Scan for the cell matching the given text and deliver its [x, y] coordinate at center. 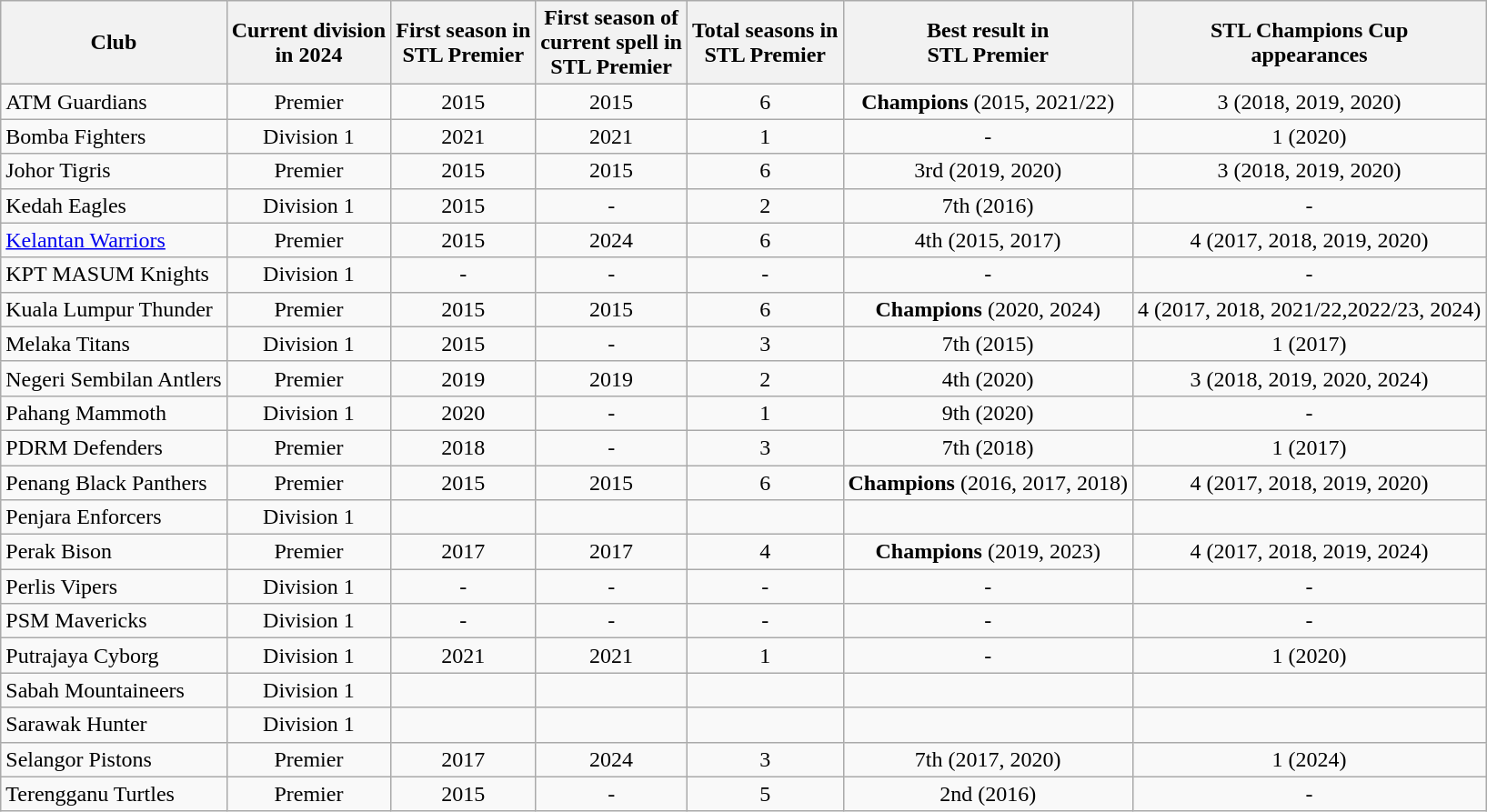
Best result inSTL Premier [988, 43]
9th (2020) [988, 413]
Kuala Lumpur Thunder [114, 309]
KPT MASUM Knights [114, 275]
Champions (2019, 2023) [988, 552]
Club [114, 43]
Penjara Enforcers [114, 517]
2020 [464, 413]
Champions (2016, 2017, 2018) [988, 483]
Terengganu Turtles [114, 794]
7th (2018) [988, 447]
4 (2017, 2018, 2019, 2024) [1309, 552]
First season inSTL Premier [464, 43]
Kelantan Warriors [114, 240]
2018 [464, 447]
Champions (2020, 2024) [988, 309]
7th (2017, 2020) [988, 759]
Kedah Eagles [114, 206]
1 (2024) [1309, 759]
4 [765, 552]
Perlis Vipers [114, 586]
Selangor Pistons [114, 759]
3rd (2019, 2020) [988, 171]
PSM Mavericks [114, 621]
7th (2015) [988, 344]
PDRM Defenders [114, 447]
Negeri Sembilan Antlers [114, 378]
4th (2015, 2017) [988, 240]
7th (2016) [988, 206]
Current divisionin 2024 [309, 43]
4th (2020) [988, 378]
Pahang Mammoth [114, 413]
Sabah Mountaineers [114, 690]
Johor Tigris [114, 171]
Sarawak Hunter [114, 725]
ATM Guardians [114, 102]
Putrajaya Cyborg [114, 656]
4 (2017, 2018, 2021/22,2022/23, 2024) [1309, 309]
Champions (2015, 2021/22) [988, 102]
Perak Bison [114, 552]
STL Champions Cupappearances [1309, 43]
Bomba Fighters [114, 136]
Melaka Titans [114, 344]
First season ofcurrent spell inSTL Premier [611, 43]
3 (2018, 2019, 2020, 2024) [1309, 378]
2nd (2016) [988, 794]
5 [765, 794]
Total seasons inSTL Premier [765, 43]
Penang Black Panthers [114, 483]
